Find where the given text appears and provide that cell's center as [x, y] coordinate. 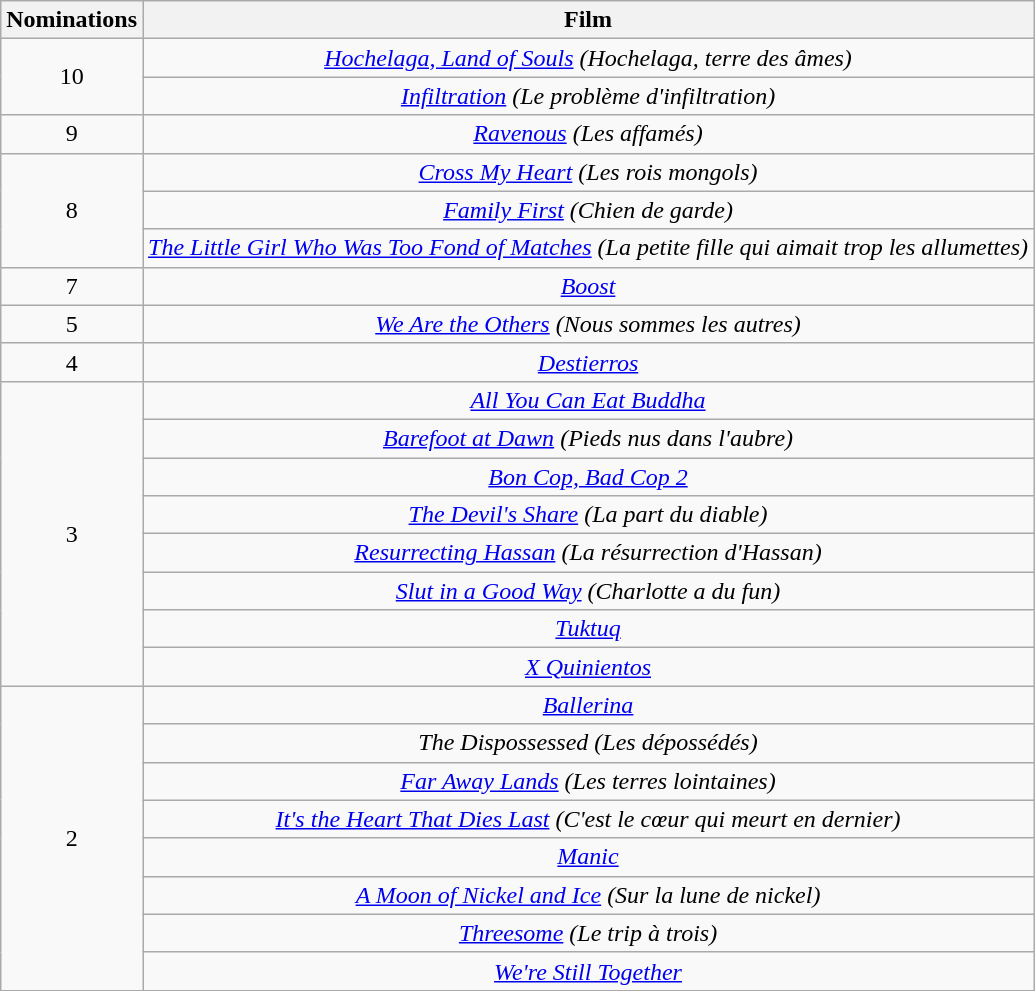
3 [72, 533]
Threesome (Le trip à trois) [588, 933]
2 [72, 838]
We Are the Others (Nous sommes les autres) [588, 324]
Tuktuq [588, 629]
Slut in a Good Way (Charlotte a du fun) [588, 591]
10 [72, 77]
Family First (Chien de garde) [588, 210]
Barefoot at Dawn (Pieds nus dans l'aubre) [588, 438]
The Dispossessed (Les dépossédés) [588, 743]
Ballerina [588, 705]
7 [72, 286]
All You Can Eat Buddha [588, 400]
Film [588, 20]
The Little Girl Who Was Too Fond of Matches (La petite fille qui aimait trop les allumettes) [588, 248]
We're Still Together [588, 971]
It's the Heart That Dies Last (C'est le cœur qui meurt en dernier) [588, 819]
9 [72, 134]
Manic [588, 857]
Cross My Heart (Les rois mongols) [588, 172]
Far Away Lands (Les terres lointaines) [588, 781]
Infiltration (Le problème d'infiltration) [588, 96]
Hochelaga, Land of Souls (Hochelaga, terre des âmes) [588, 58]
Destierros [588, 362]
Ravenous (Les affamés) [588, 134]
Boost [588, 286]
X Quinientos [588, 667]
8 [72, 210]
Nominations [72, 20]
Resurrecting Hassan (La résurrection d'Hassan) [588, 553]
4 [72, 362]
5 [72, 324]
The Devil's Share (La part du diable) [588, 515]
A Moon of Nickel and Ice (Sur la lune de nickel) [588, 895]
Bon Cop, Bad Cop 2 [588, 477]
